Output the (x, y) coordinate of the center of the cell containing the given text.  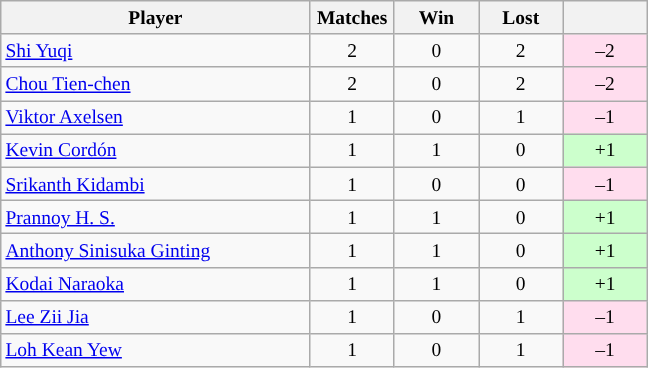
Anthony Sinisuka Ginting (156, 250)
Chou Tien-chen (156, 84)
Kodai Naraoka (156, 284)
Srikanth Kidambi (156, 184)
Player (156, 18)
Shi Yuqi (156, 50)
Win (436, 18)
Viktor Axelsen (156, 118)
Lee Zii Jia (156, 316)
Kevin Cordón (156, 150)
Lost (521, 18)
Loh Kean Yew (156, 350)
Matches (352, 18)
Prannoy H. S. (156, 216)
